Scan for the cell matching the given text and deliver its [x, y] coordinate at center. 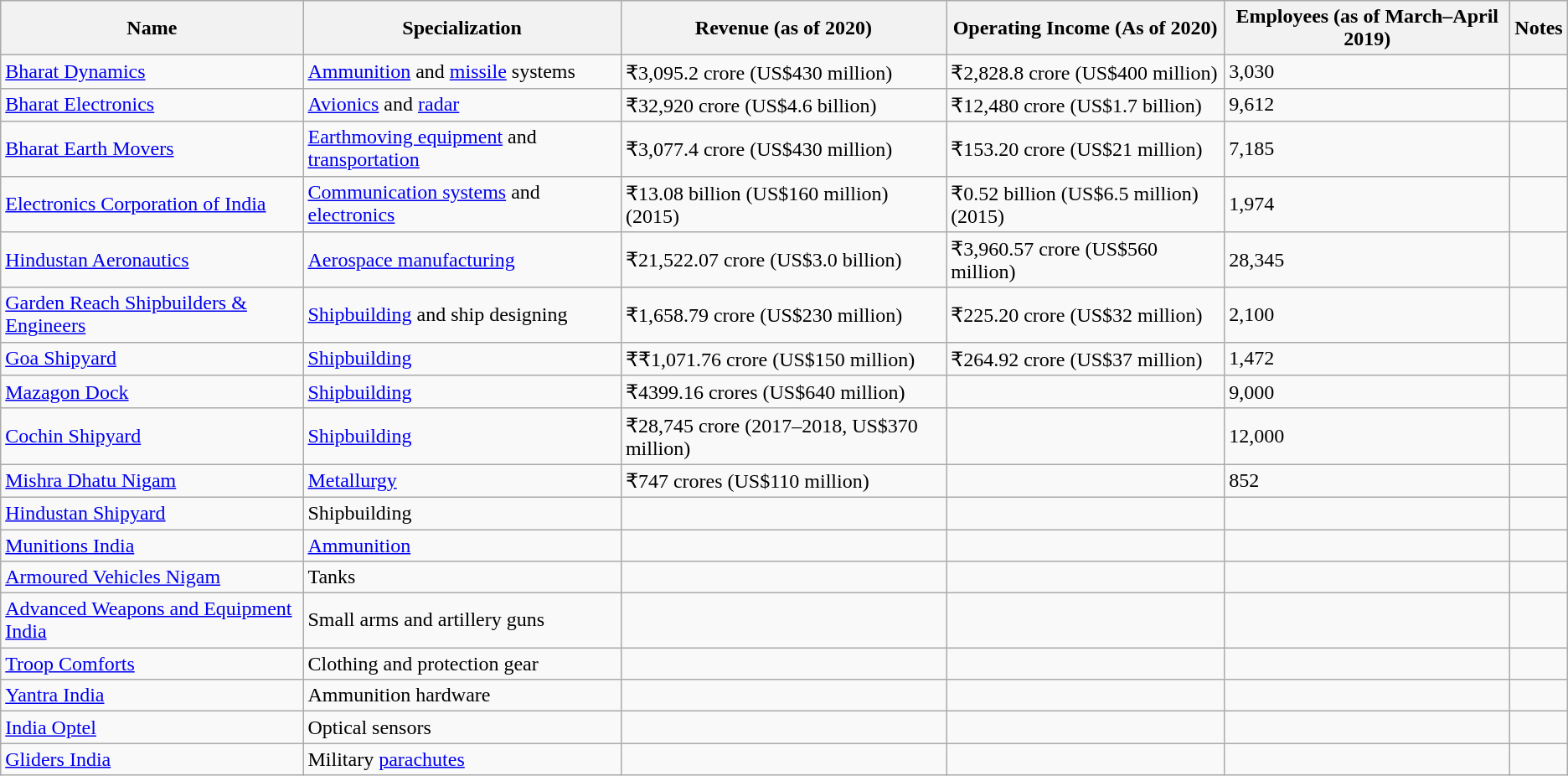
Clothing and protection gear [462, 664]
Yantra India [152, 696]
Shipbuilding and ship designing [462, 315]
₹3,095.2 crore (US$430 million) [783, 72]
Avionics and radar [462, 105]
₹32,920 crore (US$4.6 billion) [783, 105]
₹13.08 billion (US$160 million) (2015) [783, 204]
Munitions India [152, 546]
₹4399.16 crores (US$640 million) [783, 392]
Hindustan Shipyard [152, 513]
Specialization [462, 28]
Communication systems and electronics [462, 204]
Bharat Dynamics [152, 72]
Mazagon Dock [152, 392]
₹747 crores (US$110 million) [783, 481]
Revenue (as of 2020) [783, 28]
Garden Reach Shipbuilders & Engineers [152, 315]
Mishra Dhatu Nigam [152, 481]
28,345 [1367, 260]
Advanced Weapons and Equipment India [152, 620]
7,185 [1367, 149]
Notes [1539, 28]
3,030 [1367, 72]
Aerospace manufacturing [462, 260]
Metallurgy [462, 481]
₹1,658.79 crore (US$230 million) [783, 315]
Earthmoving equipment and transportation [462, 149]
Bharat Electronics [152, 105]
Hindustan Aeronautics [152, 260]
₹28,745 crore (2017–2018, US$370 million) [783, 436]
Bharat Earth Movers [152, 149]
₹2,828.8 crore (US$400 million) [1086, 72]
Troop Comforts [152, 664]
12,000 [1367, 436]
₹153.20 crore (US$21 million) [1086, 149]
Ammunition and missile systems [462, 72]
9,612 [1367, 105]
₹3,960.57 crore (US$560 million) [1086, 260]
Employees (as of March–April 2019) [1367, 28]
₹21,522.07 crore (US$3.0 billion) [783, 260]
Tanks [462, 577]
₹0.52 billion (US$6.5 million) (2015) [1086, 204]
9,000 [1367, 392]
Goa Shipyard [152, 359]
₹225.20 crore (US$32 million) [1086, 315]
Operating Income (As of 2020) [1086, 28]
852 [1367, 481]
Electronics Corporation of India [152, 204]
2,100 [1367, 315]
Name [152, 28]
₹₹1,071.76 crore (US$150 million) [783, 359]
Gliders India [152, 759]
Small arms and artillery guns [462, 620]
India Optel [152, 727]
Cochin Shipyard [152, 436]
Military parachutes [462, 759]
Optical sensors [462, 727]
₹264.92 crore (US$37 million) [1086, 359]
Ammunition [462, 546]
1,472 [1367, 359]
Ammunition hardware [462, 696]
₹12,480 crore (US$1.7 billion) [1086, 105]
₹3,077.4 crore (US$430 million) [783, 149]
Armoured Vehicles Nigam [152, 577]
1,974 [1367, 204]
